Return the (x, y) coordinate for the center point of the cell that contains the specified text.  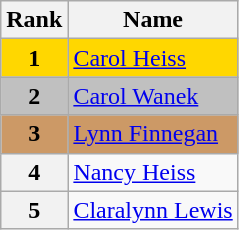
3 (34, 134)
4 (34, 172)
5 (34, 210)
Nancy Heiss (153, 172)
Carol Wanek (153, 96)
2 (34, 96)
Claralynn Lewis (153, 210)
1 (34, 58)
Carol Heiss (153, 58)
Name (153, 20)
Rank (34, 20)
Lynn Finnegan (153, 134)
